Locate the cell with the specified text and output its [x, y] center coordinate. 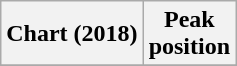
Peakposition [189, 34]
Chart (2018) [72, 34]
